Extract the [X, Y] coordinate from the center of the cell holding the provided text.  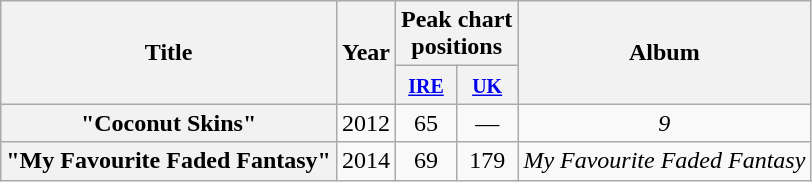
— [486, 123]
2012 [366, 123]
"Coconut Skins" [169, 123]
My Favourite Faded Fantasy [664, 161]
69 [426, 161]
UK [486, 85]
Title [169, 52]
2014 [366, 161]
"My Favourite Faded Fantasy" [169, 161]
Year [366, 52]
179 [486, 161]
IRE [426, 85]
Album [664, 52]
9 [664, 123]
Peak chartpositions [457, 34]
65 [426, 123]
